Provide the [x, y] coordinate of the cell's center where the given text is located.  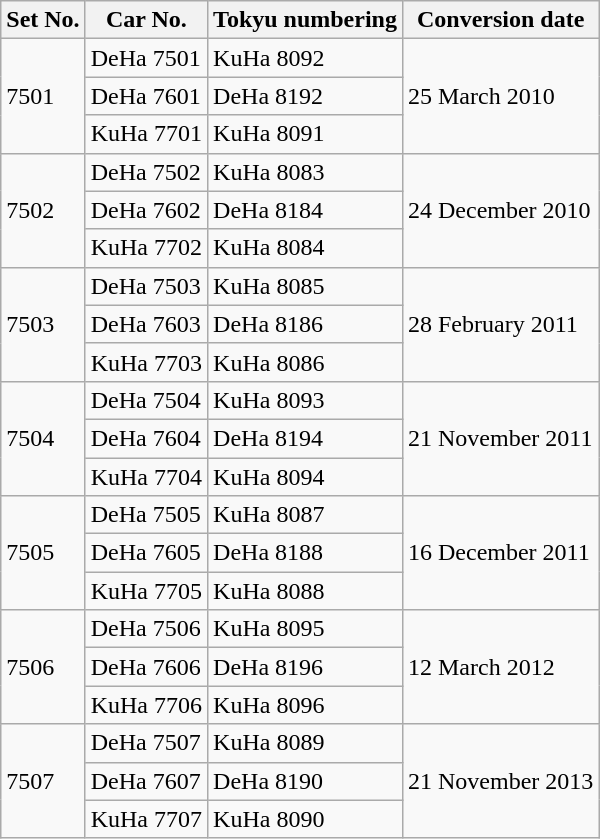
DeHa 8190 [306, 781]
KuHa 7707 [146, 819]
KuHa 7703 [146, 362]
KuHa 8085 [306, 286]
DeHa 7501 [146, 58]
Car No. [146, 20]
DeHa 7507 [146, 743]
21 November 2011 [500, 438]
16 December 2011 [500, 553]
7507 [43, 781]
KuHa 8092 [306, 58]
DeHa 8188 [306, 553]
DeHa 7604 [146, 438]
DeHa 7502 [146, 172]
DeHa 7605 [146, 553]
DeHa 8194 [306, 438]
12 March 2012 [500, 667]
28 February 2011 [500, 324]
KuHa 7704 [146, 477]
KuHa 7702 [146, 248]
DeHa 7607 [146, 781]
7505 [43, 553]
Conversion date [500, 20]
KuHa 7701 [146, 134]
KuHa 8089 [306, 743]
DeHa 7506 [146, 629]
DeHa 7503 [146, 286]
KuHa 7706 [146, 705]
Tokyu numbering [306, 20]
DeHa 8192 [306, 96]
KuHa 8094 [306, 477]
7503 [43, 324]
21 November 2013 [500, 781]
KuHa 8095 [306, 629]
Set No. [43, 20]
DeHa 7603 [146, 324]
DeHa 7606 [146, 667]
7502 [43, 210]
KuHa 8091 [306, 134]
KuHa 8096 [306, 705]
DeHa 7602 [146, 210]
KuHa 8088 [306, 591]
DeHa 7601 [146, 96]
KuHa 8084 [306, 248]
DeHa 8186 [306, 324]
KuHa 8083 [306, 172]
7501 [43, 96]
7506 [43, 667]
KuHa 7705 [146, 591]
24 December 2010 [500, 210]
DeHa 8196 [306, 667]
KuHa 8086 [306, 362]
DeHa 7504 [146, 400]
DeHa 8184 [306, 210]
7504 [43, 438]
DeHa 7505 [146, 515]
KuHa 8087 [306, 515]
KuHa 8093 [306, 400]
25 March 2010 [500, 96]
KuHa 8090 [306, 819]
